Scan for the cell matching the given text and deliver its (X, Y) coordinate at center. 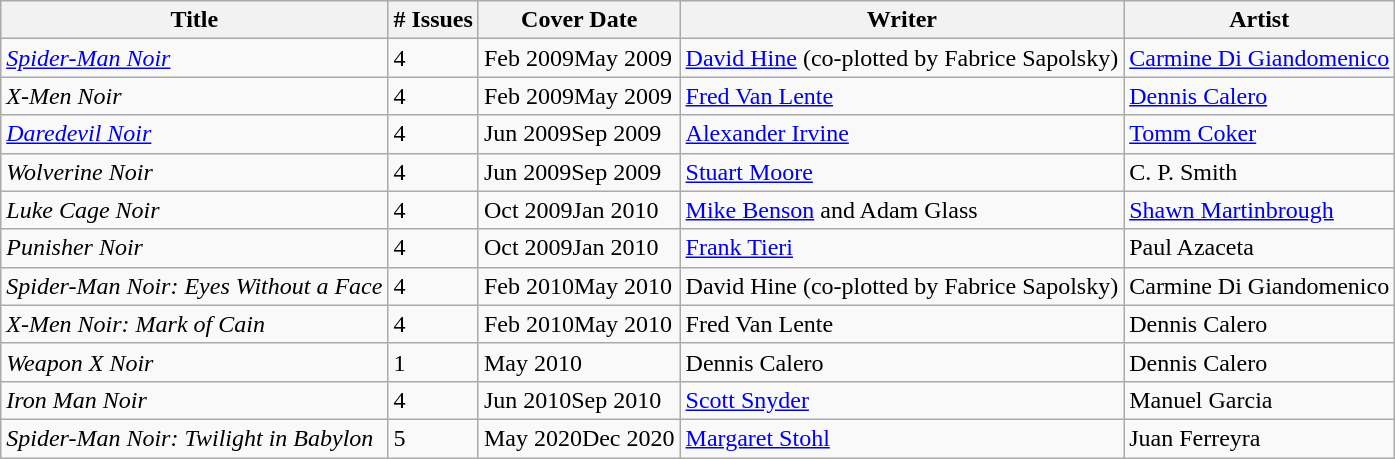
Margaret Stohl (902, 438)
X-Men Noir: Mark of Cain (194, 324)
Mike Benson and Adam Glass (902, 210)
# Issues (433, 20)
Stuart Moore (902, 172)
Spider-Man Noir: Eyes Without a Face (194, 286)
Shawn Martinbrough (1260, 210)
Title (194, 20)
Paul Azaceta (1260, 248)
May 2020Dec 2020 (579, 438)
5 (433, 438)
Tomm Coker (1260, 134)
Scott Snyder (902, 400)
Wolverine Noir (194, 172)
X-Men Noir (194, 96)
Frank Tieri (902, 248)
Weapon X Noir (194, 362)
Jun 2010Sep 2010 (579, 400)
Spider-Man Noir: Twilight in Babylon (194, 438)
Luke Cage Noir (194, 210)
Spider-Man Noir (194, 58)
1 (433, 362)
Manuel Garcia (1260, 400)
Juan Ferreyra (1260, 438)
C. P. Smith (1260, 172)
Punisher Noir (194, 248)
Alexander Irvine (902, 134)
Iron Man Noir (194, 400)
Artist (1260, 20)
Cover Date (579, 20)
Daredevil Noir (194, 134)
May 2010 (579, 362)
Writer (902, 20)
